Determine the [X, Y] coordinate at the center of the cell enclosing the given text.  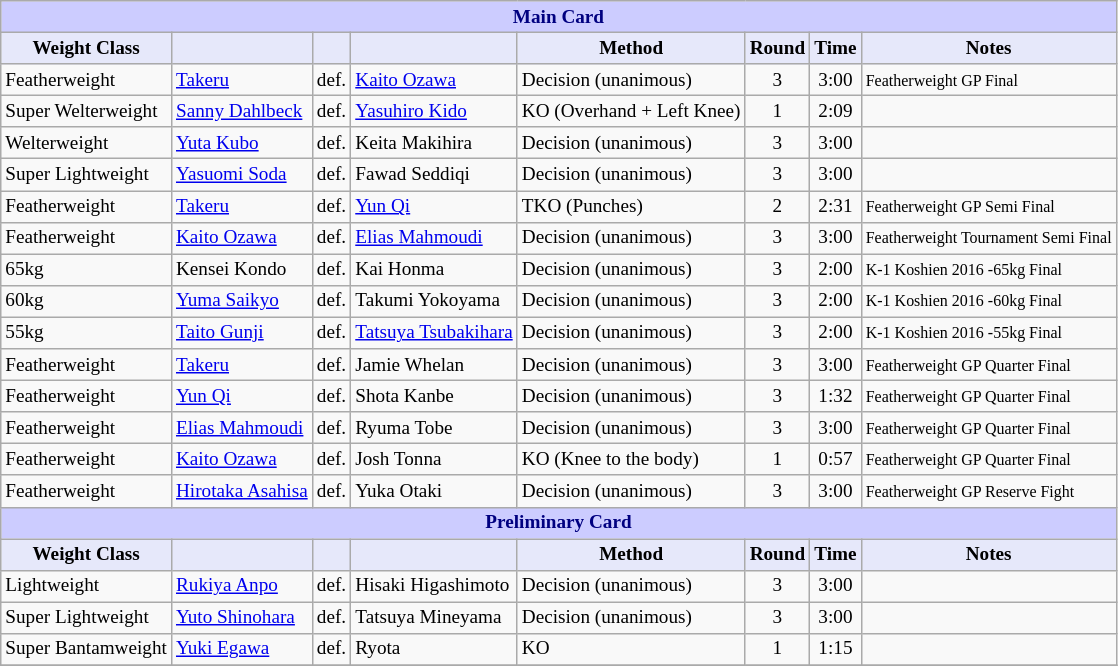
Tatsuya Mineyama [434, 618]
Sanny Dahlbeck [242, 111]
Shota Kanbe [434, 396]
Taito Gunji [242, 333]
Keita Makihira [434, 143]
Super Welterweight [86, 111]
KO (Overhand + Left Knee) [631, 111]
Josh Tonna [434, 460]
KO (Knee to the body) [631, 460]
Ryuma Tobe [434, 428]
Hirotaka Asahisa [242, 491]
Yuka Otaki [434, 491]
Rukiya Anpo [242, 586]
2:31 [836, 206]
55kg [86, 333]
Yuto Shinohara [242, 618]
KO [631, 649]
K-1 Koshien 2016 -60kg Final [988, 301]
Yuki Egawa [242, 649]
2 [778, 206]
K-1 Koshien 2016 -65kg Final [988, 270]
Main Card [558, 17]
Takumi Yokoyama [434, 301]
Kensei Kondo [242, 270]
Featherweight GP Reserve Fight [988, 491]
Jamie Whelan [434, 365]
Yuma Saikyo [242, 301]
Ryota [434, 649]
TKO (Punches) [631, 206]
Featherweight GP Semi Final [988, 206]
Featherweight GP Final [988, 80]
Yasuomi Soda [242, 175]
K-1 Koshien 2016 -55kg Final [988, 333]
Preliminary Card [558, 523]
Lightweight [86, 586]
0:57 [836, 460]
Welterweight [86, 143]
Featherweight Tournament Semi Final [988, 238]
Kai Honma [434, 270]
65kg [86, 270]
1:32 [836, 396]
1:15 [836, 649]
2:09 [836, 111]
Fawad Seddiqi [434, 175]
60kg [86, 301]
Yasuhiro Kido [434, 111]
Tatsuya Tsubakihara [434, 333]
Super Bantamweight [86, 649]
Yuta Kubo [242, 143]
Hisaki Higashimoto [434, 586]
